Determine the [X, Y] coordinate at the center of the cell enclosing the given text.  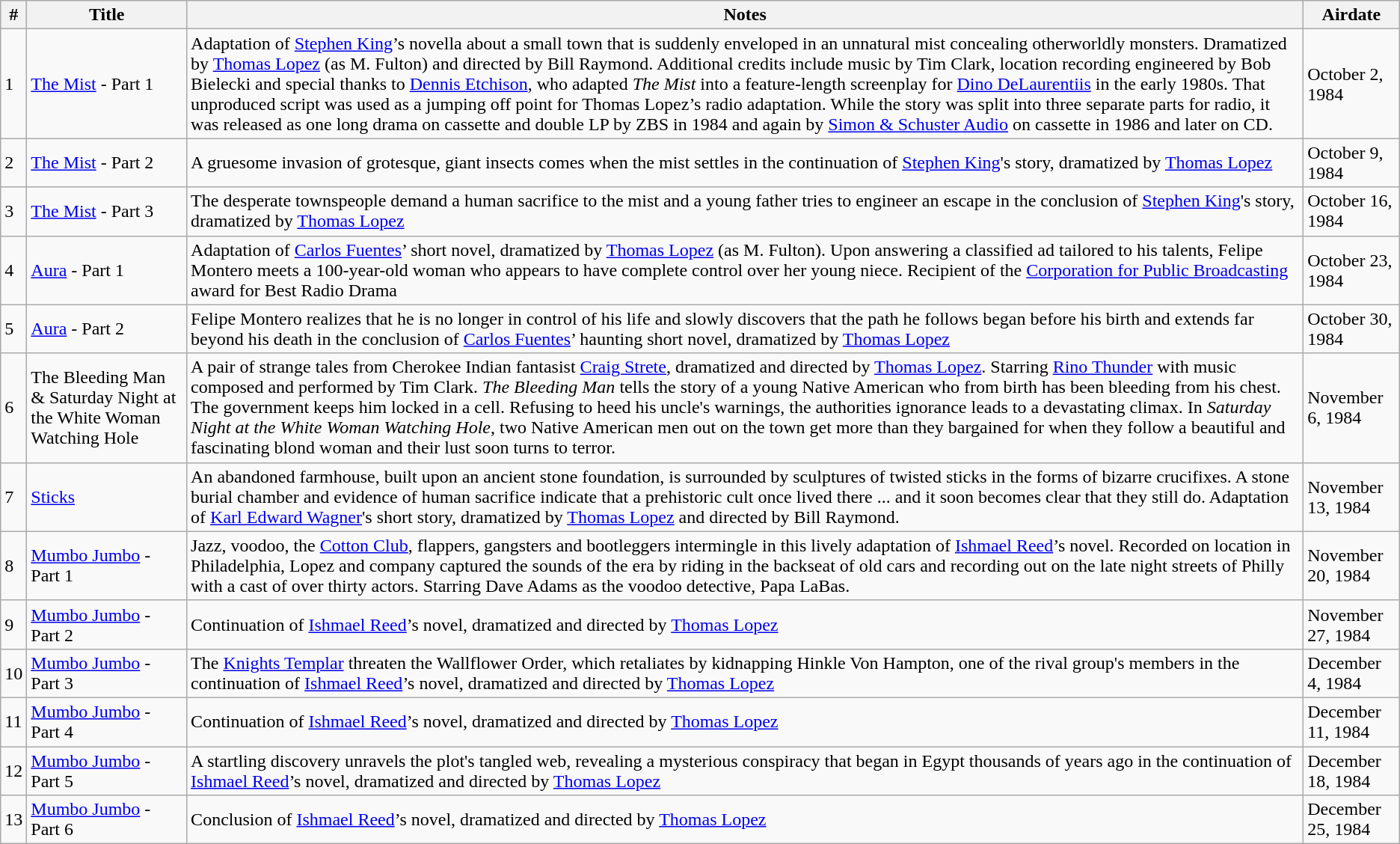
Aura - Part 1 [107, 270]
5 [13, 329]
December 11, 1984 [1352, 721]
November 27, 1984 [1352, 624]
10 [13, 673]
October 30, 1984 [1352, 329]
October 23, 1984 [1352, 270]
1 [13, 84]
November 13, 1984 [1352, 497]
October 2, 1984 [1352, 84]
Conclusion of Ishmael Reed’s novel, dramatized and directed by Thomas Lopez [745, 820]
Aura - Part 2 [107, 329]
Mumbo Jumbo - Part 3 [107, 673]
The Bleeding Man & Saturday Night at the White Woman Watching Hole [107, 408]
Mumbo Jumbo - Part 5 [107, 771]
12 [13, 771]
11 [13, 721]
November 20, 1984 [1352, 566]
Mumbo Jumbo - Part 4 [107, 721]
Mumbo Jumbo - Part 2 [107, 624]
The Mist - Part 1 [107, 84]
October 16, 1984 [1352, 211]
Sticks [107, 497]
8 [13, 566]
7 [13, 497]
October 9, 1984 [1352, 163]
# [13, 15]
November 6, 1984 [1352, 408]
December 4, 1984 [1352, 673]
The Mist - Part 2 [107, 163]
2 [13, 163]
4 [13, 270]
A gruesome invasion of grotesque, giant insects comes when the mist settles in the continuation of Stephen King's story, dramatized by Thomas Lopez [745, 163]
The Mist - Part 3 [107, 211]
December 25, 1984 [1352, 820]
13 [13, 820]
Mumbo Jumbo - Part 1 [107, 566]
Mumbo Jumbo - Part 6 [107, 820]
December 18, 1984 [1352, 771]
6 [13, 408]
Airdate [1352, 15]
Title [107, 15]
9 [13, 624]
Notes [745, 15]
3 [13, 211]
